Provide the (x, y) coordinate of the cell's center where the given text is located.  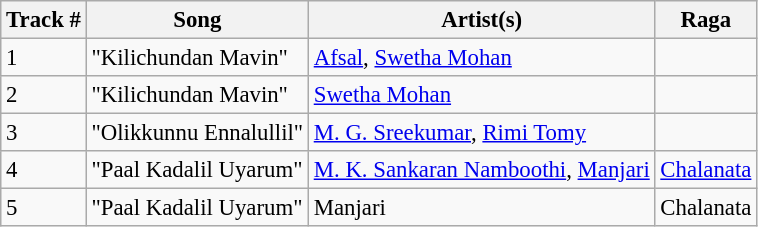
Afsal, Swetha Mohan (482, 58)
Raga (706, 20)
Manjari (482, 208)
2 (44, 95)
Artist(s) (482, 20)
M. K. Sankaran Namboothi, Manjari (482, 170)
1 (44, 58)
Song (197, 20)
Track # (44, 20)
4 (44, 170)
M. G. Sreekumar, Rimi Tomy (482, 133)
Swetha Mohan (482, 95)
"Olikkunnu Ennalullil" (197, 133)
5 (44, 208)
3 (44, 133)
